For the text-containing cell, return its midpoint in [X, Y] coordinate format. 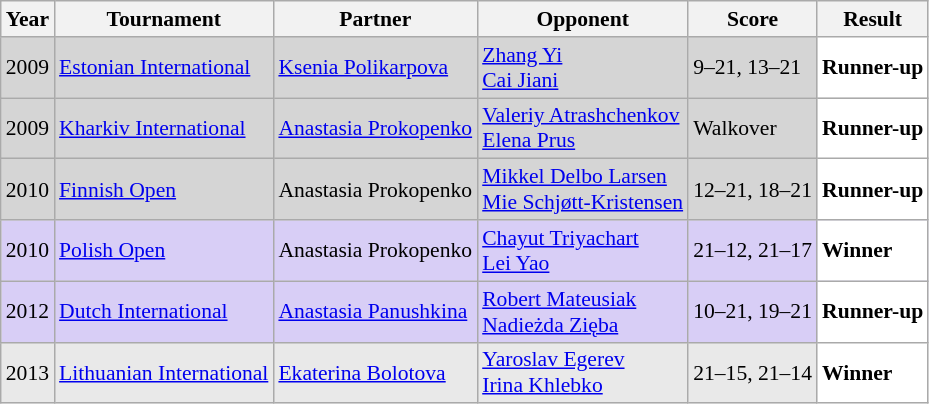
Walkover [752, 128]
Estonian International [164, 68]
10–21, 19–21 [752, 312]
21–15, 21–14 [752, 372]
9–21, 13–21 [752, 68]
Year [28, 19]
2013 [28, 372]
Score [752, 19]
Valeriy Atrashchenkov Elena Prus [582, 128]
Robert Mateusiak Nadieżda Zięba [582, 312]
Opponent [582, 19]
Result [872, 19]
Yaroslav Egerev Irina Khlebko [582, 372]
Ksenia Polikarpova [375, 68]
Partner [375, 19]
21–12, 21–17 [752, 250]
2012 [28, 312]
Zhang Yi Cai Jiani [582, 68]
Anastasia Panushkina [375, 312]
Tournament [164, 19]
Mikkel Delbo Larsen Mie Schjøtt-Kristensen [582, 190]
12–21, 18–21 [752, 190]
Finnish Open [164, 190]
Dutch International [164, 312]
Ekaterina Bolotova [375, 372]
Kharkiv International [164, 128]
Chayut Triyachart Lei Yao [582, 250]
Lithuanian International [164, 372]
Polish Open [164, 250]
